From the cell containing the given text, extract its center point as (X, Y) coordinate. 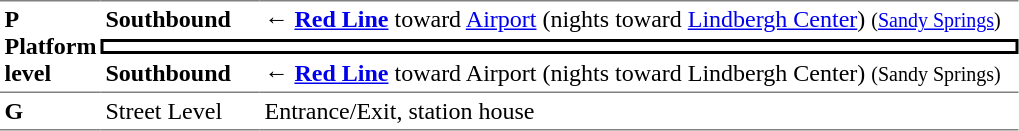
Entrance/Exit, station house (640, 112)
G (50, 112)
PPlatform level (50, 46)
Street Level (180, 112)
